Pinpoint the cell where the given text exists, returning its [X, Y] midpoint coordinate. 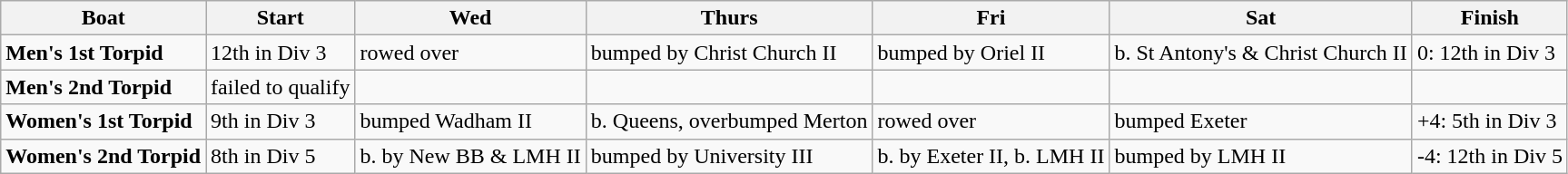
bumped by LMH II [1260, 156]
bumped by Christ Church II [729, 53]
+4: 5th in Div 3 [1489, 121]
-4: 12th in Div 5 [1489, 156]
0: 12th in Div 3 [1489, 53]
bumped by University III [729, 156]
8th in Div 5 [281, 156]
b. Queens, overbumped Merton [729, 121]
Sat [1260, 18]
b. by Exeter II, b. LMH II [991, 156]
Fri [991, 18]
b. St Antony's & Christ Church II [1260, 53]
Men's 2nd Torpid [104, 87]
b. by New BB & LMH II [470, 156]
Thurs [729, 18]
Women's 2nd Torpid [104, 156]
Boat [104, 18]
Men's 1st Torpid [104, 53]
Wed [470, 18]
bumped by Oriel II [991, 53]
Finish [1489, 18]
bumped Exeter [1260, 121]
9th in Div 3 [281, 121]
failed to qualify [281, 87]
12th in Div 3 [281, 53]
bumped Wadham II [470, 121]
Start [281, 18]
Women's 1st Torpid [104, 121]
